From the cell containing the given text, extract its center point as (x, y) coordinate. 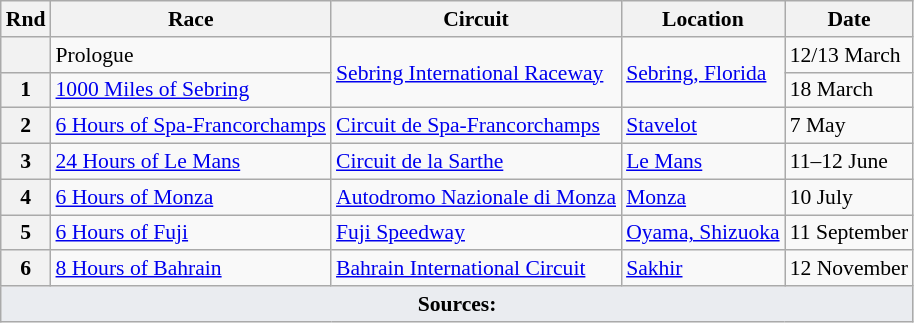
Oyama, Shizuoka (703, 233)
6 Hours of Fuji (190, 233)
Sebring, Florida (703, 72)
8 Hours of Bahrain (190, 269)
3 (26, 162)
Race (190, 19)
11 September (850, 233)
Circuit de la Sarthe (476, 162)
12/13 March (850, 55)
Circuit (476, 19)
Sakhir (703, 269)
Autodromo Nazionale di Monza (476, 197)
24 Hours of Le Mans (190, 162)
10 July (850, 197)
18 March (850, 90)
Sources: (458, 304)
Stavelot (703, 126)
6 Hours of Spa-Francorchamps (190, 126)
Date (850, 19)
Fuji Speedway (476, 233)
12 November (850, 269)
11–12 June (850, 162)
Monza (703, 197)
1 (26, 90)
1000 Miles of Sebring (190, 90)
Prologue (190, 55)
6 (26, 269)
Sebring International Raceway (476, 72)
2 (26, 126)
6 Hours of Monza (190, 197)
Bahrain International Circuit (476, 269)
Location (703, 19)
7 May (850, 126)
5 (26, 233)
Le Mans (703, 162)
Rnd (26, 19)
Circuit de Spa-Francorchamps (476, 126)
4 (26, 197)
